Output the (x, y) coordinate of the center of the cell containing the given text.  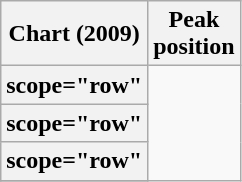
Peakposition (194, 34)
Chart (2009) (74, 34)
